Find where the given text appears and provide that cell's center as [x, y] coordinate. 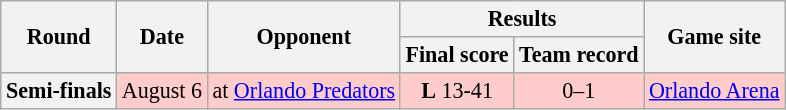
Semi-finals [59, 90]
L 13-41 [457, 90]
Opponent [304, 36]
Team record [579, 54]
August 6 [162, 90]
Orlando Arena [714, 90]
Results [522, 18]
Final score [457, 54]
Game site [714, 36]
Date [162, 36]
at Orlando Predators [304, 90]
Round [59, 36]
0–1 [579, 90]
